Scan for the cell matching the given text and deliver its (X, Y) coordinate at center. 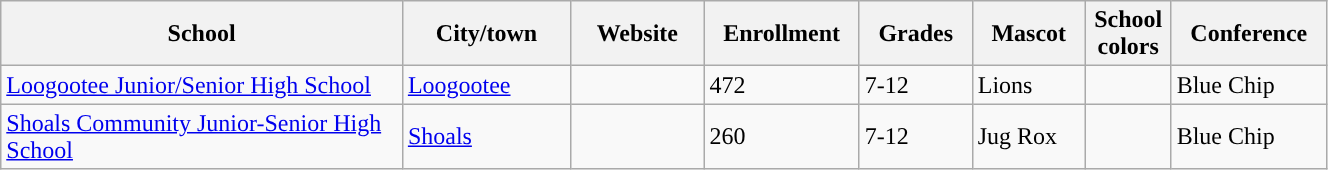
Website (638, 34)
City/town (486, 34)
Jug Rox (1028, 136)
Shoals (486, 136)
Conference (1248, 34)
Loogootee (486, 85)
Mascot (1028, 34)
260 (782, 136)
Enrollment (782, 34)
Lions (1028, 85)
Grades (916, 34)
School (202, 34)
Shoals Community Junior-Senior High School (202, 136)
Loogootee Junior/Senior High School (202, 85)
School colors (1128, 34)
472 (782, 85)
